Find where the given text appears and provide that cell's center as (X, Y) coordinate. 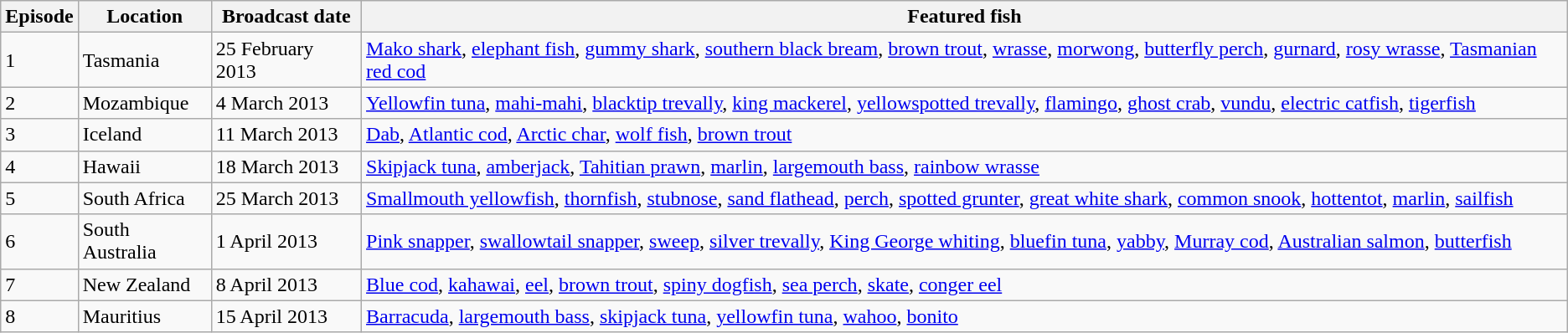
6 (39, 241)
5 (39, 198)
South Africa (144, 198)
Barracuda, largemouth bass, skipjack tuna, yellowfin tuna, wahoo, bonito (965, 316)
Episode (39, 17)
Mauritius (144, 316)
25 February 2013 (286, 60)
Skipjack tuna, amberjack, Tahitian prawn, marlin, largemouth bass, rainbow wrasse (965, 166)
4 (39, 166)
Mako shark, elephant fish, gummy shark, southern black bream, brown trout, wrasse, morwong, butterfly perch, gurnard, rosy wrasse, Tasmanian red cod (965, 60)
1 April 2013 (286, 241)
Yellowfin tuna, mahi-mahi, blacktip trevally, king mackerel, yellowspotted trevally, flamingo, ghost crab, vundu, electric catfish, tigerfish (965, 103)
7 (39, 284)
8 (39, 316)
Hawaii (144, 166)
Pink snapper, swallowtail snapper, sweep, silver trevally, King George whiting, bluefin tuna, yabby, Murray cod, Australian salmon, butterfish (965, 241)
15 April 2013 (286, 316)
Iceland (144, 135)
1 (39, 60)
8 April 2013 (286, 284)
Smallmouth yellowfish, thornfish, stubnose, sand flathead, perch, spotted grunter, great white shark, common snook, hottentot, marlin, sailfish (965, 198)
18 March 2013 (286, 166)
Mozambique (144, 103)
2 (39, 103)
3 (39, 135)
Tasmania (144, 60)
Blue cod, kahawai, eel, brown trout, spiny dogfish, sea perch, skate, conger eel (965, 284)
11 March 2013 (286, 135)
4 March 2013 (286, 103)
South Australia (144, 241)
Location (144, 17)
Dab, Atlantic cod, Arctic char, wolf fish, brown trout (965, 135)
Featured fish (965, 17)
Broadcast date (286, 17)
25 March 2013 (286, 198)
New Zealand (144, 284)
